Locate the cell with the specified text and output its [x, y] center coordinate. 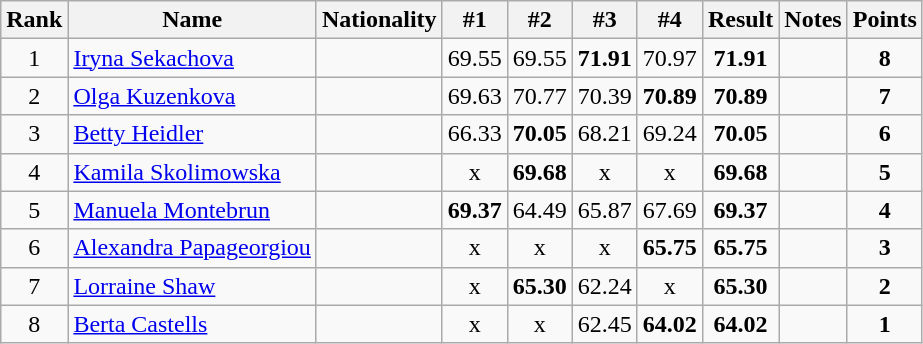
Points [884, 20]
70.77 [540, 96]
Manuela Montebrun [192, 210]
62.24 [604, 286]
Rank [34, 20]
68.21 [604, 134]
Olga Kuzenkova [192, 96]
Notes [813, 20]
#3 [604, 20]
69.24 [670, 134]
Betty Heidler [192, 134]
62.45 [604, 324]
64.49 [540, 210]
#4 [670, 20]
Name [192, 20]
Kamila Skolimowska [192, 172]
66.33 [474, 134]
70.97 [670, 58]
Result [740, 20]
#2 [540, 20]
Nationality [379, 20]
70.39 [604, 96]
Berta Castells [192, 324]
Alexandra Papageorgiou [192, 248]
#1 [474, 20]
67.69 [670, 210]
Iryna Sekachova [192, 58]
Lorraine Shaw [192, 286]
69.63 [474, 96]
65.87 [604, 210]
